Provide the [X, Y] coordinate of the cell's center where the given text is located.  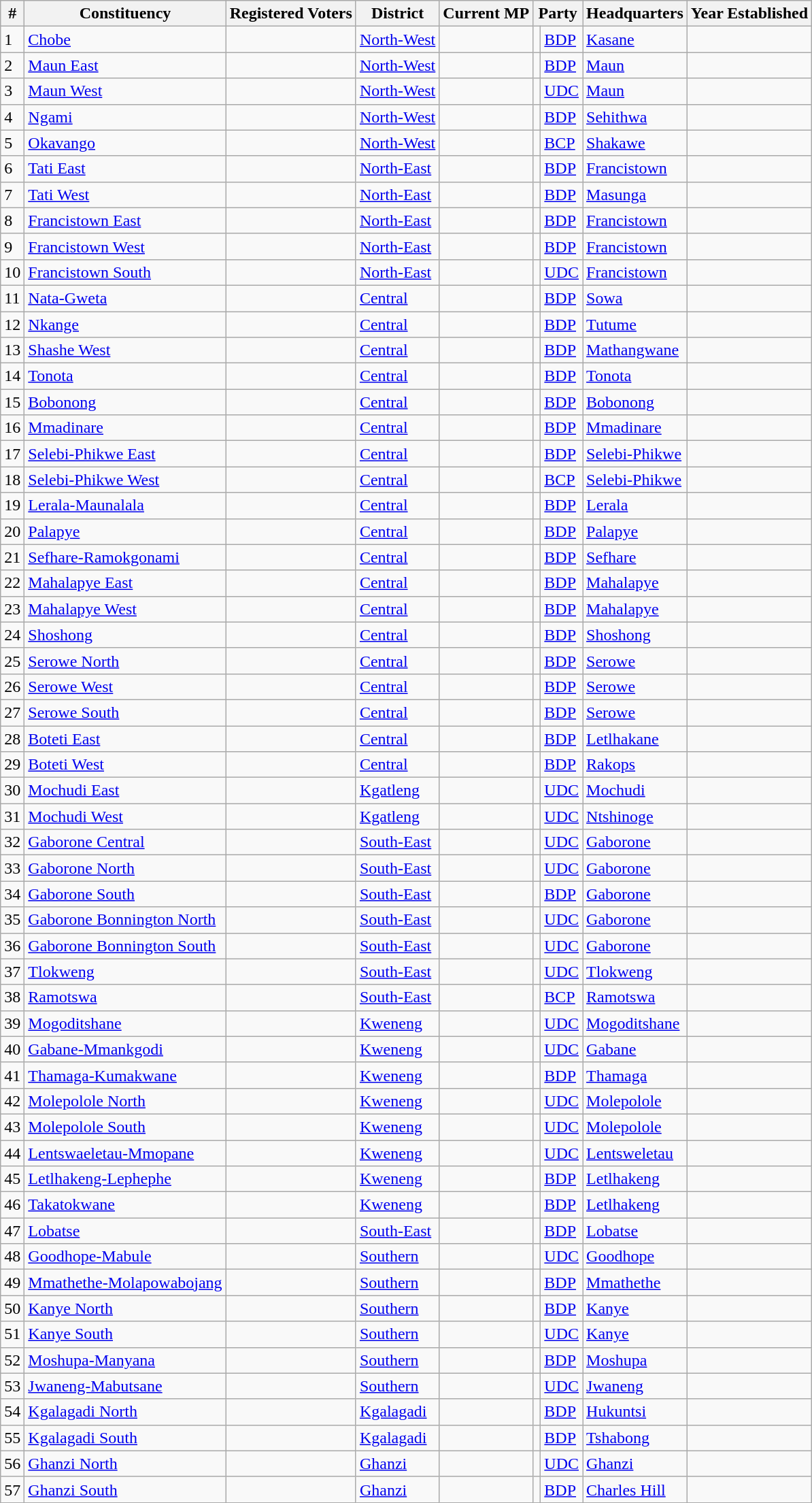
Mmathethe-Molapowabojang [125, 1283]
Gaborone Central [125, 842]
Gaborone Bonnington North [125, 920]
48 [12, 1257]
Tati East [125, 169]
Maun West [125, 91]
42 [12, 1101]
Maun East [125, 65]
55 [12, 1438]
Francistown South [125, 272]
13 [12, 350]
Serowe South [125, 712]
Mahalapye West [125, 609]
43 [12, 1127]
Kgalagadi North [125, 1412]
31 [12, 816]
Moshupa-Manyana [125, 1360]
56 [12, 1464]
Serowe North [125, 661]
40 [12, 1049]
Sefhare [635, 557]
15 [12, 402]
24 [12, 635]
Francistown West [125, 246]
14 [12, 376]
Constituency [125, 14]
Letlhakane [635, 738]
7 [12, 195]
Lentswaeletau-Mmopane [125, 1153]
8 [12, 220]
18 [12, 480]
46 [12, 1205]
21 [12, 557]
38 [12, 997]
Mmathethe [635, 1283]
1 [12, 39]
51 [12, 1334]
28 [12, 738]
Nkange [125, 325]
Mochudi West [125, 816]
Headquarters [635, 14]
3 [12, 91]
Charles Hill [635, 1489]
4 [12, 117]
25 [12, 661]
Kasane [635, 39]
Gaborone North [125, 868]
Lerala-Maunalala [125, 506]
Mahalapye East [125, 583]
10 [12, 272]
34 [12, 894]
32 [12, 842]
Thamaga [635, 1075]
Masunga [635, 195]
54 [12, 1412]
57 [12, 1489]
Molepolole South [125, 1127]
29 [12, 765]
52 [12, 1360]
Gaborone Bonnington South [125, 946]
Thamaga-Kumakwane [125, 1075]
Sefhare-Ramokgonami [125, 557]
23 [12, 609]
Moshupa [635, 1360]
Rakops [635, 765]
Current MP [486, 14]
Mochudi [635, 791]
Kgalagadi South [125, 1438]
19 [12, 506]
Lentsweletau [635, 1153]
Goodhope [635, 1257]
36 [12, 946]
Selebi-Phikwe East [125, 454]
9 [12, 246]
Ntshinoge [635, 816]
Registered Voters [291, 14]
Jwaneng [635, 1386]
47 [12, 1231]
Gaborone South [125, 894]
2 [12, 65]
Mochudi East [125, 791]
Francistown East [125, 220]
Letlhakeng-Lephephe [125, 1179]
Ngami [125, 117]
Party [558, 14]
30 [12, 791]
41 [12, 1075]
Hukuntsi [635, 1412]
Serowe West [125, 687]
5 [12, 143]
27 [12, 712]
45 [12, 1179]
12 [12, 325]
16 [12, 428]
Takatokwane [125, 1205]
Jwaneng-Mabutsane [125, 1386]
Mathangwane [635, 350]
49 [12, 1283]
37 [12, 972]
Ghanzi South [125, 1489]
Tati West [125, 195]
20 [12, 531]
33 [12, 868]
17 [12, 454]
22 [12, 583]
26 [12, 687]
Lerala [635, 506]
Gabane-Mmankgodi [125, 1049]
Ghanzi North [125, 1464]
Year Established [749, 14]
Tshabong [635, 1438]
6 [12, 169]
# [12, 14]
Molepolole North [125, 1101]
Boteti East [125, 738]
Nata-Gweta [125, 298]
Kanye South [125, 1334]
Chobe [125, 39]
39 [12, 1023]
Sowa [635, 298]
Shashe West [125, 350]
53 [12, 1386]
50 [12, 1308]
Kanye North [125, 1308]
Selebi-Phikwe West [125, 480]
Shakawe [635, 143]
35 [12, 920]
44 [12, 1153]
Goodhope-Mabule [125, 1257]
Sehithwa [635, 117]
Boteti West [125, 765]
11 [12, 298]
Tutume [635, 325]
Gabane [635, 1049]
Okavango [125, 143]
District [397, 14]
